Scan for the cell matching the given text and deliver its (X, Y) coordinate at center. 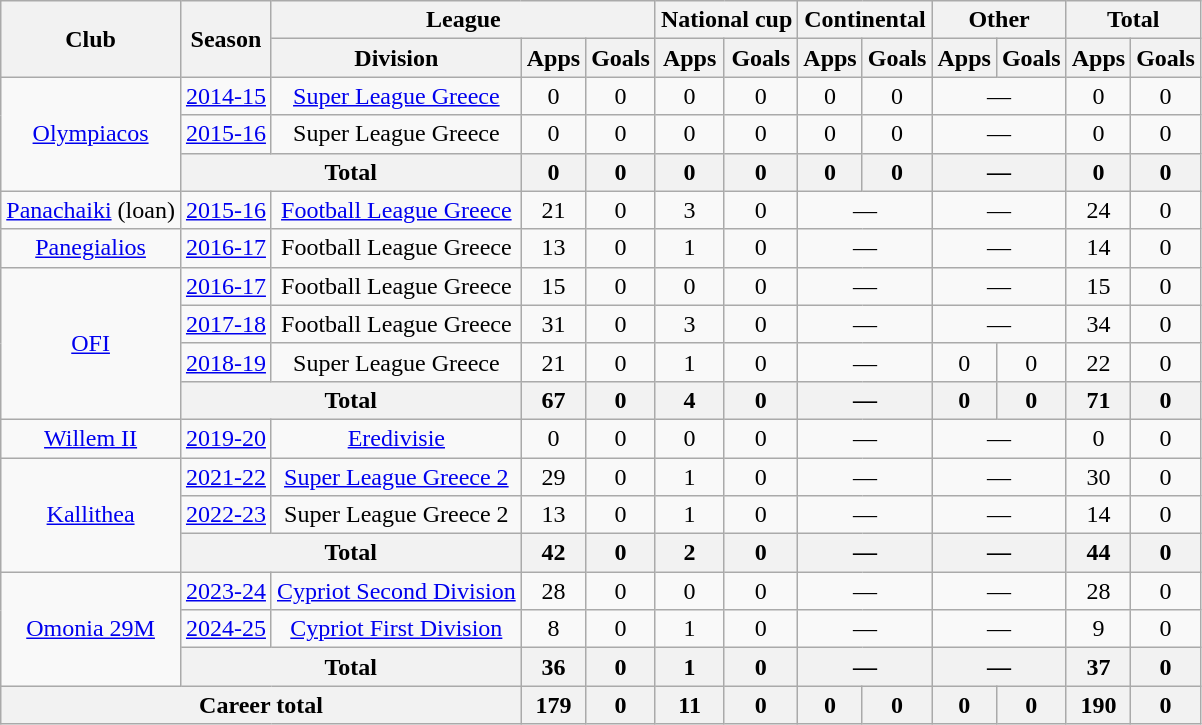
30 (1098, 477)
OFI (91, 343)
Other (999, 20)
37 (1098, 667)
34 (1098, 324)
Cypriot Second Division (396, 591)
Omonia 29M (91, 629)
Division (396, 58)
Club (91, 39)
29 (553, 477)
2018-19 (226, 362)
44 (1098, 553)
2019-20 (226, 438)
36 (553, 667)
Kallithea (91, 515)
2 (689, 553)
Season (226, 39)
2014-15 (226, 96)
2017-18 (226, 324)
2022-23 (226, 515)
179 (553, 705)
2023-24 (226, 591)
11 (689, 705)
190 (1098, 705)
2021-22 (226, 477)
31 (553, 324)
Willem II (91, 438)
24 (1098, 210)
Panachaiki (loan) (91, 210)
4 (689, 400)
League (463, 20)
9 (1098, 629)
2024-25 (226, 629)
Eredivisie (396, 438)
8 (553, 629)
67 (553, 400)
22 (1098, 362)
71 (1098, 400)
42 (553, 553)
Continental (865, 20)
National cup (726, 20)
Career total (261, 705)
Cypriot First Division (396, 629)
Panegialios (91, 248)
Olympiacos (91, 134)
